Find where the given text appears and provide that cell's center as (X, Y) coordinate. 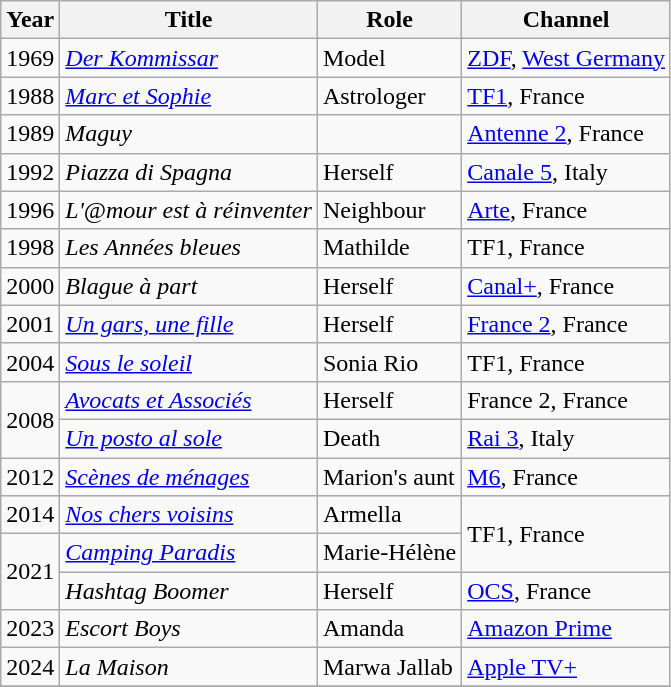
Canal+, France (566, 286)
Les Années bleues (189, 248)
Blague à part (189, 286)
2008 (30, 419)
2014 (30, 515)
Sonia Rio (389, 362)
1969 (30, 58)
Astrologer (389, 96)
Der Kommissar (189, 58)
Un posto al sole (189, 438)
2012 (30, 477)
Scènes de ménages (189, 477)
1988 (30, 96)
Year (30, 20)
Channel (566, 20)
2001 (30, 324)
Arte, France (566, 210)
OCS, France (566, 591)
Maguy (189, 134)
Un gars, une fille (189, 324)
2023 (30, 629)
Role (389, 20)
Nos chers voisins (189, 515)
L'@mour est à réinventer (189, 210)
Sous le soleil (189, 362)
Canale 5, Italy (566, 172)
Hashtag Boomer (189, 591)
Camping Paradis (189, 553)
Antenne 2, France (566, 134)
Marwa Jallab (389, 667)
Neighbour (389, 210)
Marc et Sophie (189, 96)
Piazza di Spagna (189, 172)
Model (389, 58)
Amazon Prime (566, 629)
Amanda (389, 629)
Marie-Hélène (389, 553)
2021 (30, 572)
Escort Boys (189, 629)
2004 (30, 362)
1998 (30, 248)
Apple TV+ (566, 667)
Rai 3, Italy (566, 438)
1989 (30, 134)
Armella (389, 515)
Title (189, 20)
1996 (30, 210)
2000 (30, 286)
1992 (30, 172)
Death (389, 438)
2024 (30, 667)
La Maison (189, 667)
Mathilde (389, 248)
Avocats et Associés (189, 400)
M6, France (566, 477)
Marion's aunt (389, 477)
ZDF, West Germany (566, 58)
